Determine the (x, y) coordinate at the center of the cell enclosing the given text.  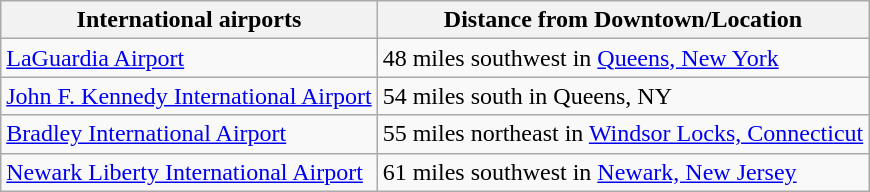
International airports (189, 20)
Newark Liberty International Airport (189, 172)
55 miles northeast in Windsor Locks, Connecticut (623, 134)
Bradley International Airport (189, 134)
John F. Kennedy International Airport (189, 96)
LaGuardia Airport (189, 58)
Distance from Downtown/Location (623, 20)
61 miles southwest in Newark, New Jersey (623, 172)
54 miles south in Queens, NY (623, 96)
48 miles southwest in Queens, New York (623, 58)
